From the cell containing the given text, extract its center point as [x, y] coordinate. 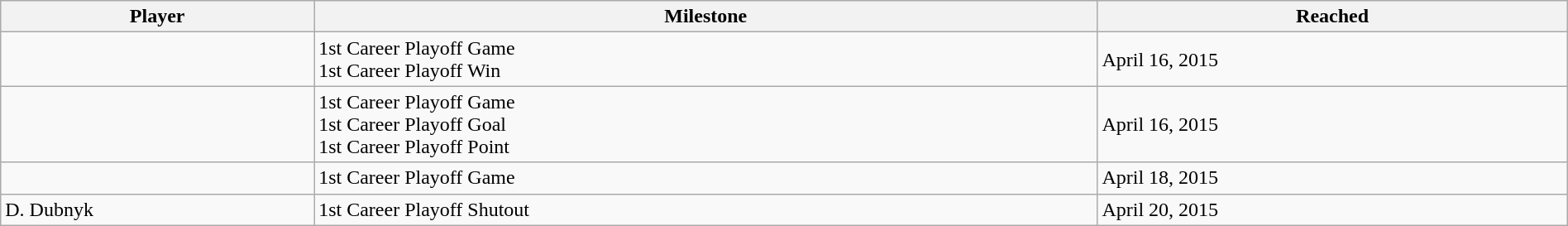
1st Career Playoff Game [706, 178]
1st Career Playoff Game1st Career Playoff Goal1st Career Playoff Point [706, 124]
Reached [1332, 17]
April 18, 2015 [1332, 178]
1st Career Playoff Game1st Career Playoff Win [706, 60]
1st Career Playoff Shutout [706, 209]
D. Dubnyk [157, 209]
April 20, 2015 [1332, 209]
Milestone [706, 17]
Player [157, 17]
